Identify which cell holds the provided text, then report its [X, Y] central coordinate. 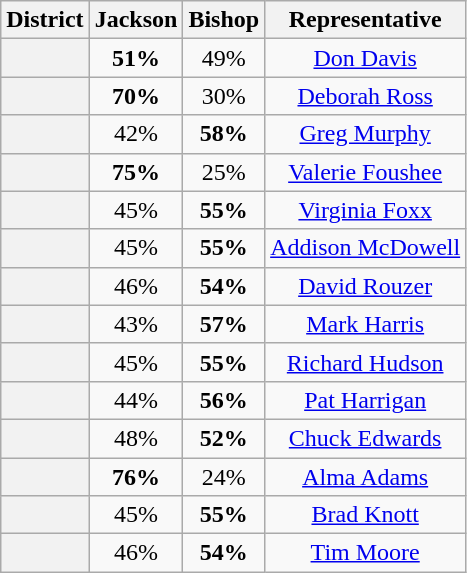
76% [136, 477]
56% [224, 400]
Chuck Edwards [366, 438]
70% [136, 96]
David Rouzer [366, 286]
Alma Adams [366, 477]
Representative [366, 20]
Don Davis [366, 58]
Tim Moore [366, 553]
30% [224, 96]
43% [136, 324]
Greg Murphy [366, 134]
District [45, 20]
58% [224, 134]
24% [224, 477]
49% [224, 58]
44% [136, 400]
Pat Harrigan [366, 400]
Richard Hudson [366, 362]
75% [136, 172]
Addison McDowell [366, 248]
Jackson [136, 20]
48% [136, 438]
25% [224, 172]
Valerie Foushee [366, 172]
Brad Knott [366, 515]
42% [136, 134]
51% [136, 58]
Deborah Ross [366, 96]
Virginia Foxx [366, 210]
Mark Harris [366, 324]
57% [224, 324]
52% [224, 438]
Bishop [224, 20]
